Provide the [X, Y] coordinate of the cell's center where the given text is located.  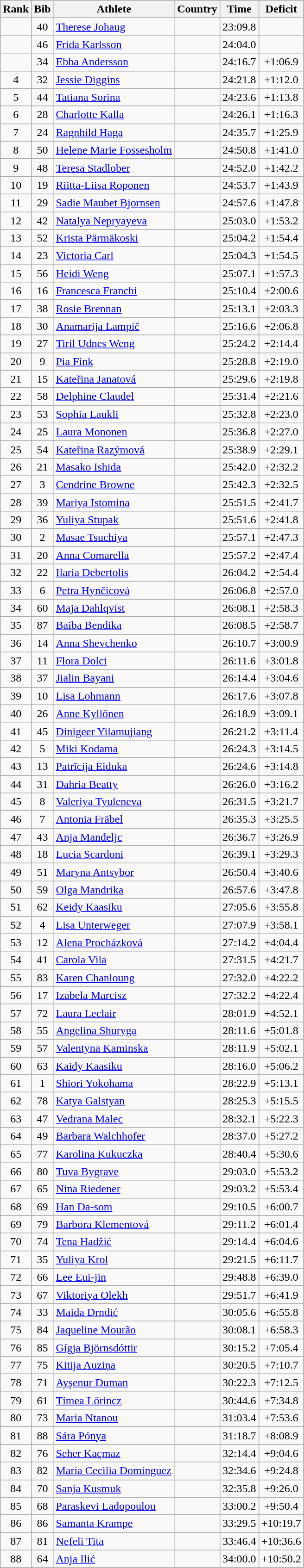
26:04.2 [239, 573]
+6:11.7 [281, 1259]
+6:39.0 [281, 1277]
Angelina Shuryga [114, 1030]
Dinigeer Yilamujiang [114, 731]
26:57.6 [239, 890]
+1:06.9 [281, 62]
Antonia Fräbel [114, 819]
Ragnhild Haga [114, 132]
+7:34.8 [281, 1401]
+5:53.4 [281, 1189]
+6:00.7 [281, 1207]
Gígja Björnsdóttir [114, 1348]
Tiril Udnes Weng [114, 344]
24:23.6 [239, 97]
Anna Comarella [114, 555]
32:14.4 [239, 1453]
Charlotte Kalla [114, 115]
Paraskevi Ladopoulou [114, 1506]
Maria Ntanou [114, 1418]
+2:23.0 [281, 414]
Viktoriya Olekh [114, 1295]
29:51.7 [239, 1295]
+3:40.6 [281, 872]
+2:14.4 [281, 344]
+4:22.2 [281, 978]
+2:27.0 [281, 432]
Pia Fink [114, 361]
+9:04.6 [281, 1453]
+2:29.1 [281, 449]
+10:19.7 [281, 1524]
+1:42.2 [281, 167]
Miki Kodama [114, 749]
+1:47.8 [281, 203]
25:32.8 [239, 414]
+7:12.5 [281, 1383]
+2:32.5 [281, 484]
+3:14.5 [281, 749]
+3:04.6 [281, 678]
Lucia Scardoni [114, 855]
Therese Johaug [114, 27]
Helene Marie Fossesholm [114, 150]
25:04.3 [239, 256]
28:40.4 [239, 1154]
Shiori Yokohama [114, 1084]
23:09.8 [239, 27]
+1:54.5 [281, 256]
+5:13.1 [281, 1084]
26:24.6 [239, 766]
+4:52.1 [281, 1013]
Frida Karlsson [114, 44]
26:24.3 [239, 749]
Kitija Auziņa [114, 1365]
24:26.1 [239, 115]
26:18.9 [239, 713]
Delphine Claudel [114, 397]
34:00.0 [239, 1559]
Petra Hynčicová [114, 590]
30:05.6 [239, 1312]
30:20.5 [239, 1365]
Jessie Diggins [114, 80]
Masae Tsuchiya [114, 538]
+2:32.2 [281, 467]
+1:12.0 [281, 80]
+7:10.7 [281, 1365]
25:07.1 [239, 273]
+5:53.2 [281, 1171]
24:04.0 [239, 44]
Bib [43, 9]
+3:00.9 [281, 643]
Flora Dolci [114, 661]
Country [197, 9]
25:42.3 [239, 484]
+1:41.0 [281, 150]
Kateřina Janatová [114, 379]
25:31.4 [239, 397]
+6:55.8 [281, 1312]
+9:24.8 [281, 1471]
Lisa Unterweger [114, 925]
28:16.0 [239, 1066]
+5:02.1 [281, 1048]
Sára Pónya [114, 1436]
+2:03.3 [281, 309]
26:08.5 [239, 626]
1 [43, 1084]
+2:58.3 [281, 608]
25:42.0 [239, 467]
Jaqueline Mourão [114, 1330]
+2:19.8 [281, 379]
+6:04.6 [281, 1242]
26:10.7 [239, 643]
Anna Shevchenko [114, 643]
+2:41.7 [281, 502]
27:14.2 [239, 942]
+3:21.7 [281, 802]
Samanta Krampe [114, 1524]
Ayşenur Duman [114, 1383]
26:11.6 [239, 661]
27:05.6 [239, 907]
25:10.4 [239, 291]
Vedrana Malec [114, 1119]
Sophia Laukli [114, 414]
Lee Eui-jin [114, 1277]
+1:57.3 [281, 273]
28:11.6 [239, 1030]
+5:22.3 [281, 1119]
+3:01.8 [281, 661]
+9:26.0 [281, 1488]
Anne Kyllönen [114, 713]
Katya Galstyan [114, 1101]
30:15.2 [239, 1348]
25:38.9 [239, 449]
25:03.0 [239, 221]
31:03.4 [239, 1418]
Maida Drndić [114, 1312]
29:14.4 [239, 1242]
Tímea Lőrincz [114, 1401]
+3:14.8 [281, 766]
Olga Mandrika [114, 890]
Patrīcija Eiduka [114, 766]
26:50.4 [239, 872]
Mariya Istomina [114, 502]
Izabela Marcisz [114, 995]
Natalya Nepryayeva [114, 221]
Seher Kaçmaz [114, 1453]
+4:21.7 [281, 960]
26:39.1 [239, 855]
25:29.6 [239, 379]
+6:01.4 [281, 1224]
+3:47.8 [281, 890]
Carola Vila [114, 960]
25:36.8 [239, 432]
+1:13.8 [281, 97]
Tatiana Sorina [114, 97]
Alena Procházková [114, 942]
26:35.3 [239, 819]
Lisa Lohmann [114, 696]
25:04.2 [239, 238]
+5:15.5 [281, 1101]
+1:16.3 [281, 115]
Tena Hadžić [114, 1242]
Riitta-Liisa Roponen [114, 185]
+10:36.6 [281, 1541]
+2:21.6 [281, 397]
29:48.8 [239, 1277]
33:29.5 [239, 1524]
29:03.0 [239, 1171]
+4:04.4 [281, 942]
Karen Chanloung [114, 978]
30:08.1 [239, 1330]
26:21.2 [239, 731]
Kaidy Kaasiku [114, 1066]
25:28.8 [239, 361]
25:51.6 [239, 520]
+2:19.0 [281, 361]
Victoria Carl [114, 256]
+6:41.9 [281, 1295]
+3:26.9 [281, 837]
26:06.8 [239, 590]
Teresa Stadlober [114, 167]
26:36.7 [239, 837]
+8:08.9 [281, 1436]
Baiba Bendika [114, 626]
+3:55.8 [281, 907]
31:18.7 [239, 1436]
29:21.5 [239, 1259]
Yuliya Stupak [114, 520]
+7:05.4 [281, 1348]
Yuliya Krol [114, 1259]
32:34.6 [239, 1471]
Maryna Antsybor [114, 872]
25:51.5 [239, 502]
27:31.5 [239, 960]
+2:41.8 [281, 520]
26:26.0 [239, 784]
25:16.6 [239, 326]
Ebba Andersson [114, 62]
2 [43, 538]
+2:00.6 [281, 291]
27:07.9 [239, 925]
+2:47.3 [281, 538]
28:32.1 [239, 1119]
24:57.6 [239, 203]
Kateřina Razýmová [114, 449]
Rosie Brennan [114, 309]
28:37.0 [239, 1136]
Barbara Walchhofer [114, 1136]
25:57.2 [239, 555]
+9:50.4 [281, 1506]
Valeriya Tyuleneva [114, 802]
Tuva Bygrave [114, 1171]
Rank [16, 9]
24:35.7 [239, 132]
Anja Ilić [114, 1559]
Time [239, 9]
24:21.8 [239, 80]
María Cecilia Domínguez [114, 1471]
Sanja Kusmuk [114, 1488]
+6:58.3 [281, 1330]
Keidy Kaasiku [114, 907]
33:00.2 [239, 1506]
Francesca Franchi [114, 291]
Anamarija Lampič [114, 326]
25:57.1 [239, 538]
Deficit [281, 9]
28:22.9 [239, 1084]
Nefeli Tita [114, 1541]
Anja Mandeljc [114, 837]
+2:47.4 [281, 555]
33:46.4 [239, 1541]
+3:25.5 [281, 819]
30:22.3 [239, 1383]
Ilaria Debertolis [114, 573]
+2:58.7 [281, 626]
Han Da-som [114, 1207]
+1:43.9 [281, 185]
Dahria Beatty [114, 784]
30:44.6 [239, 1401]
+2:57.0 [281, 590]
+3:11.4 [281, 731]
+3:16.2 [281, 784]
+5:01.8 [281, 1030]
27:32.0 [239, 978]
Cendrine Browne [114, 484]
24:53.7 [239, 185]
+1:54.4 [281, 238]
Krista Pärmäkoski [114, 238]
24:16.7 [239, 62]
+3:09.1 [281, 713]
+5:06.2 [281, 1066]
+2:54.4 [281, 573]
29:03.2 [239, 1189]
+1:53.2 [281, 221]
+5:27.2 [281, 1136]
28:11.9 [239, 1048]
Nina Riedener [114, 1189]
Karolina Kukuczka [114, 1154]
29:11.2 [239, 1224]
3 [43, 484]
+1:25.9 [281, 132]
28:25.3 [239, 1101]
Jialin Bayani [114, 678]
24:52.0 [239, 167]
26:17.6 [239, 696]
25:13.1 [239, 309]
26:14.4 [239, 678]
Barbora Klementová [114, 1224]
Maja Dahlqvist [114, 608]
27:32.2 [239, 995]
32:35.8 [239, 1488]
+5:30.6 [281, 1154]
+10:50.2 [281, 1559]
Masako Ishida [114, 467]
Laura Mononen [114, 432]
Heidi Weng [114, 273]
+4:22.4 [281, 995]
+2:06.8 [281, 326]
Laura Leclair [114, 1013]
Valentyna Kaminska [114, 1048]
26:08.1 [239, 608]
+7:53.6 [281, 1418]
Sadie Maubet Bjornsen [114, 203]
29:10.5 [239, 1207]
28:01.9 [239, 1013]
25:24.2 [239, 344]
+3:58.1 [281, 925]
Athlete [114, 9]
+3:29.3 [281, 855]
26:31.5 [239, 802]
24:50.8 [239, 150]
+3:07.8 [281, 696]
